Identify which cell holds the provided text, then report its (x, y) central coordinate. 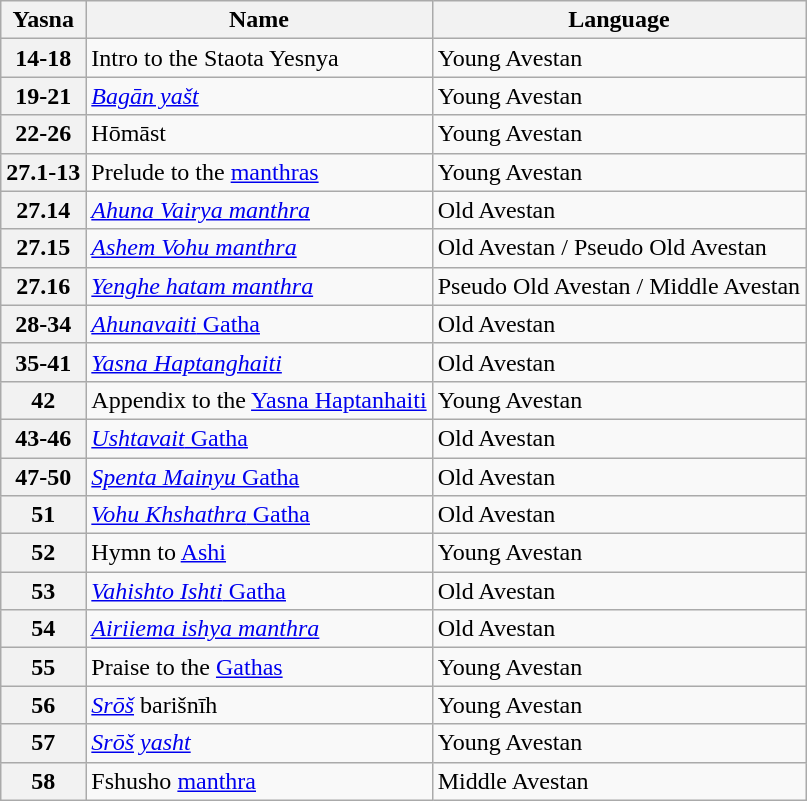
42 (44, 400)
53 (44, 591)
19-21 (44, 96)
Hymn to Ashi (259, 553)
Airiiema ishya manthra (259, 629)
Srōš yasht (259, 743)
Prelude to the manthras (259, 172)
52 (44, 553)
55 (44, 667)
Spenta Mainyu Gatha (259, 477)
27.15 (44, 248)
57 (44, 743)
Yasna Haptanghaiti (259, 362)
35-41 (44, 362)
Yasna (44, 20)
58 (44, 781)
Hōmāst (259, 134)
47-50 (44, 477)
Language (618, 20)
Middle Avestan (618, 781)
14-18 (44, 58)
27.16 (44, 286)
Ushtavait Gatha (259, 438)
27.1-13 (44, 172)
Ashem Vohu manthra (259, 248)
51 (44, 515)
54 (44, 629)
56 (44, 705)
Intro to the Staota Yesnya (259, 58)
Bagān yašt (259, 96)
43-46 (44, 438)
Fshusho manthra (259, 781)
Pseudo Old Avestan / Middle Avestan (618, 286)
22-26 (44, 134)
Ahuna Vairya manthra (259, 210)
Ahunavaiti Gatha (259, 324)
Appendix to the Yasna Haptanhaiti (259, 400)
Old Avestan / Pseudo Old Avestan (618, 248)
Praise to the Gathas (259, 667)
Vohu Khshathra Gatha (259, 515)
27.14 (44, 210)
Vahishto Ishti Gatha (259, 591)
Yenghe hatam manthra (259, 286)
Srōš barišnīh (259, 705)
Name (259, 20)
28-34 (44, 324)
